Detect which cell encompasses the target text, then output its [X, Y] center coordinate. 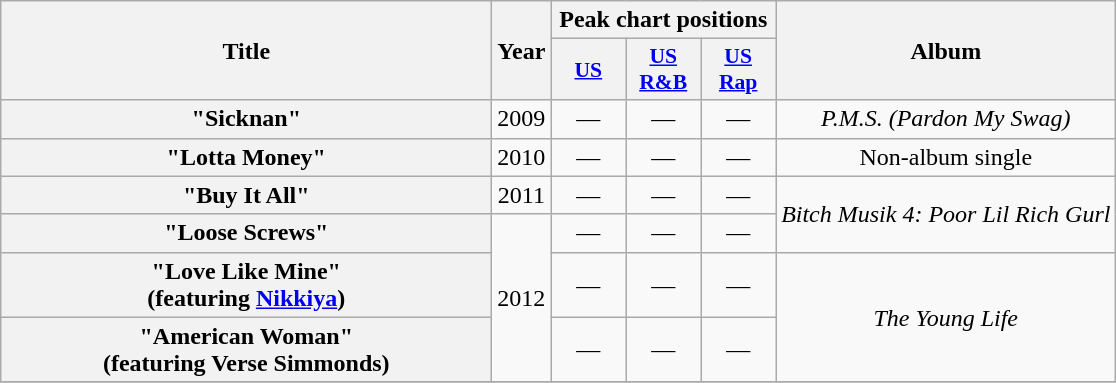
2011 [522, 195]
2009 [522, 119]
Year [522, 50]
Non-album single [946, 157]
The Young Life [946, 317]
USRap [738, 70]
2012 [522, 298]
"Lotta Money" [246, 157]
US [588, 70]
Bitch Musik 4: Poor Lil Rich Gurl [946, 214]
Peak chart positions [664, 20]
"American Woman"(featuring Verse Simmonds) [246, 350]
USR&B [664, 70]
"Loose Screws" [246, 233]
"Love Like Mine"(featuring Nikkiya) [246, 284]
P.M.S. (Pardon My Swag) [946, 119]
"Sicknan" [246, 119]
"Buy It All" [246, 195]
Title [246, 50]
Album [946, 50]
2010 [522, 157]
